Pinpoint the cell where the given text exists, returning its [X, Y] midpoint coordinate. 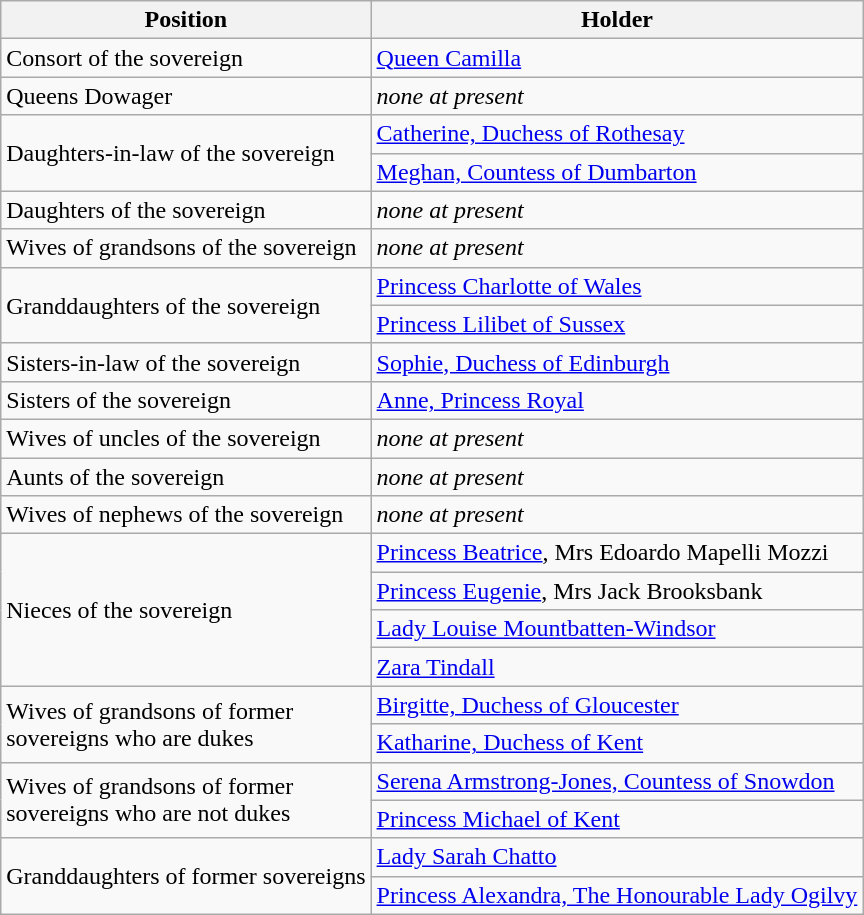
Princess Michael of Kent [617, 819]
Aunts of the sovereign [186, 477]
Catherine, Duchess of Rothesay [617, 134]
Wives of grandsons of formersovereigns who are not dukes [186, 800]
Sophie, Duchess of Edinburgh [617, 362]
Princess Beatrice, Mrs Edoardo Mapelli Mozzi [617, 553]
Wives of nephews of the sovereign [186, 515]
Birgitte, Duchess of Gloucester [617, 705]
Lady Louise Mountbatten-Windsor [617, 629]
Daughters of the sovereign [186, 210]
Consort of the sovereign [186, 58]
Princess Eugenie, Mrs Jack Brooksbank [617, 591]
Queens Dowager [186, 96]
Princess Lilibet of Sussex [617, 324]
Granddaughters of the sovereign [186, 305]
Position [186, 20]
Wives of grandsons of the sovereign [186, 248]
Sisters-in-law of the sovereign [186, 362]
Zara Tindall [617, 667]
Sisters of the sovereign [186, 400]
Daughters-in-law of the sovereign [186, 153]
Lady Sarah Chatto [617, 857]
Princess Charlotte of Wales [617, 286]
Wives of grandsons of formersovereigns who are dukes [186, 724]
Meghan, Countess of Dumbarton [617, 172]
Anne, Princess Royal [617, 400]
Nieces of the sovereign [186, 610]
Katharine, Duchess of Kent [617, 743]
Holder [617, 20]
Princess Alexandra, The Honourable Lady Ogilvy [617, 895]
Wives of uncles of the sovereign [186, 438]
Queen Camilla [617, 58]
Granddaughters of former sovereigns [186, 876]
Serena Armstrong-Jones, Countess of Snowdon [617, 781]
